Pinpoint the cell where the given text exists, returning its [X, Y] midpoint coordinate. 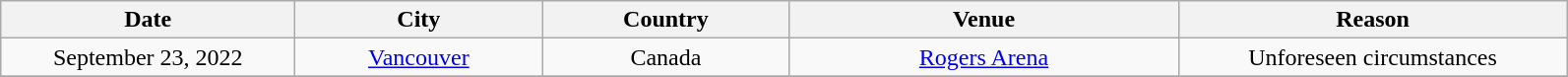
Canada [665, 57]
Vancouver [419, 57]
Reason [1372, 20]
Country [665, 20]
Rogers Arena [984, 57]
September 23, 2022 [148, 57]
Venue [984, 20]
Date [148, 20]
Unforeseen circumstances [1372, 57]
City [419, 20]
